Determine the (X, Y) coordinate at the center of the cell enclosing the given text.  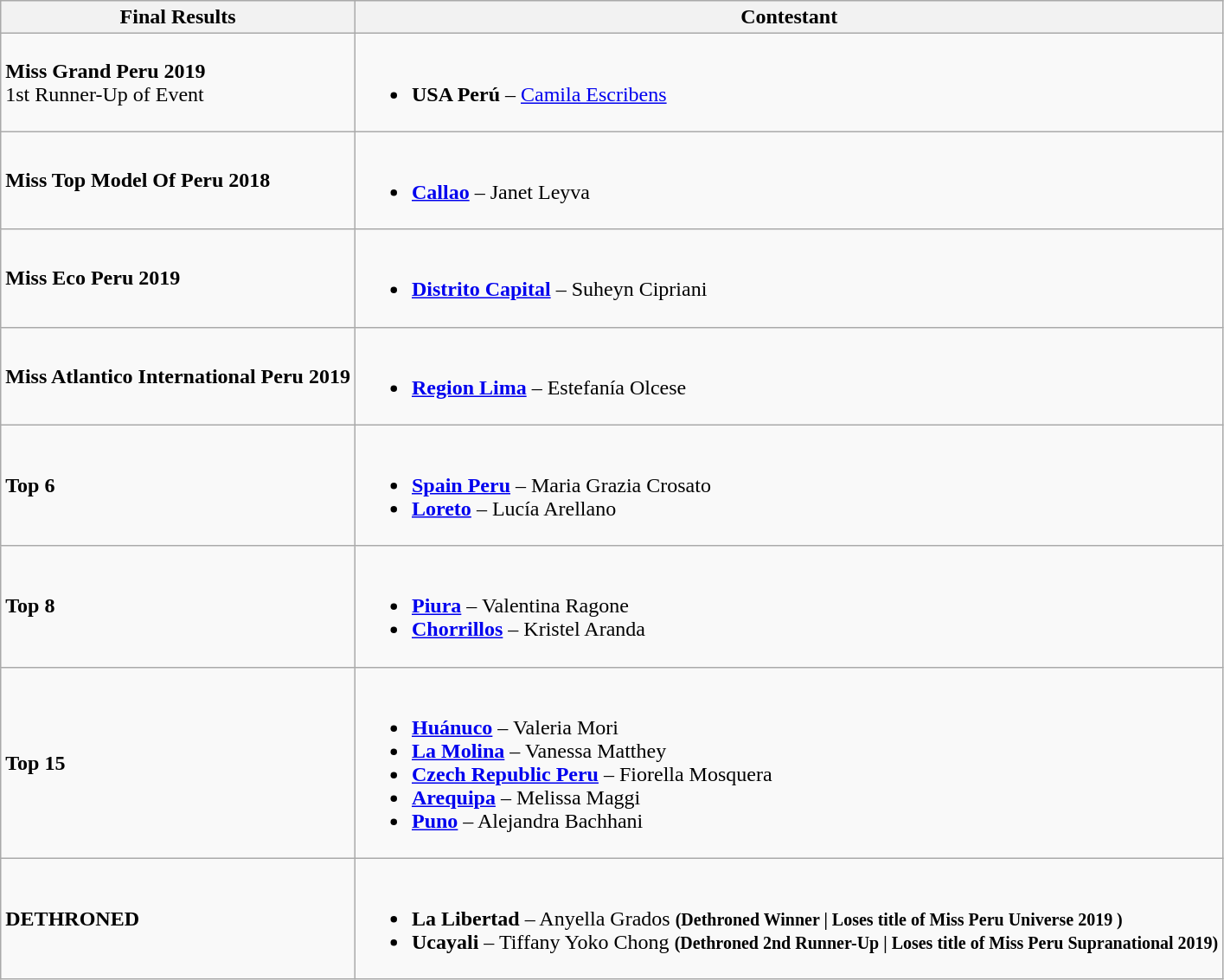
USA Perú – Camila Escribens (789, 83)
Piura – Valentina Ragone Chorrillos – Kristel Aranda (789, 606)
Distrito Capital – Suheyn Cipriani (789, 279)
Contestant (789, 17)
Final Results (178, 17)
Top 8 (178, 606)
Callao – Janet Leyva (789, 180)
Miss Grand Peru 20191st Runner-Up of Event (178, 83)
Miss Atlantico International Peru 2019 (178, 375)
Top 6 (178, 485)
Miss Top Model Of Peru 2018 (178, 180)
Huánuco – Valeria Mori La Molina – Vanessa Matthey Czech Republic Peru – Fiorella Mosquera Arequipa – Melissa Maggi Puno – Alejandra Bachhani (789, 763)
Spain Peru – Maria Grazia Crosato Loreto – Lucía Arellano (789, 485)
Region Lima – Estefanía Olcese (789, 375)
Miss Eco Peru 2019 (178, 279)
DETHRONED (178, 919)
Top 15 (178, 763)
